Identify which cell holds the provided text, then report its [X, Y] central coordinate. 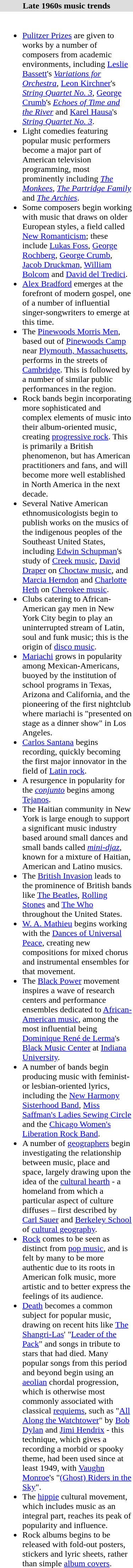
Late 1960s music trends [67, 6]
